Identify which cell holds the provided text, then report its (x, y) central coordinate. 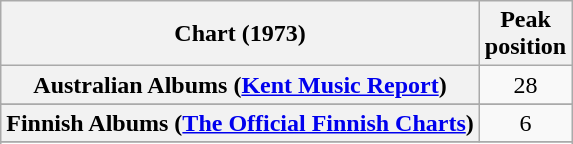
Australian Albums (Kent Music Report) (240, 85)
Peakposition (525, 34)
Chart (1973) (240, 34)
Finnish Albums (The Official Finnish Charts) (240, 123)
28 (525, 85)
6 (525, 123)
